Find where the given text appears and provide that cell's center as (x, y) coordinate. 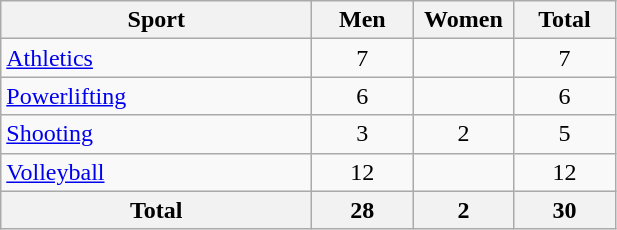
Shooting (156, 134)
28 (362, 210)
30 (564, 210)
Athletics (156, 58)
Powerlifting (156, 96)
Men (362, 20)
Volleyball (156, 172)
Sport (156, 20)
3 (362, 134)
5 (564, 134)
Women (464, 20)
